Scan for the cell matching the given text and deliver its (X, Y) coordinate at center. 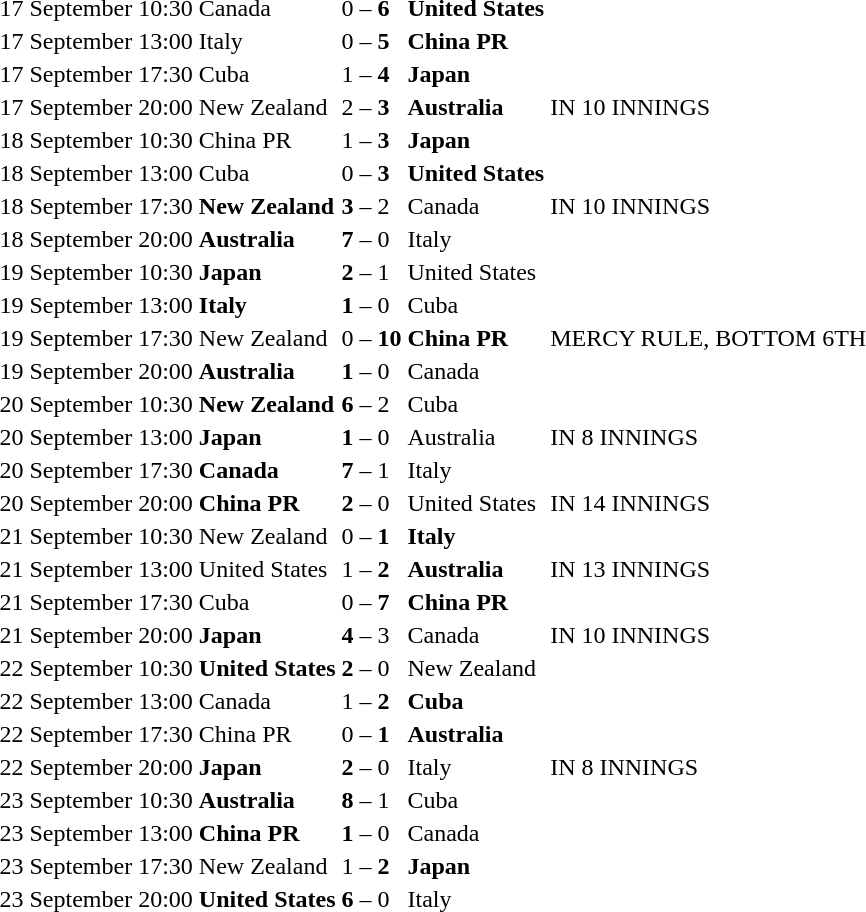
8 (348, 800)
5 (390, 41)
10 (390, 338)
6 (348, 404)
